Scan for the cell matching the given text and deliver its [x, y] coordinate at center. 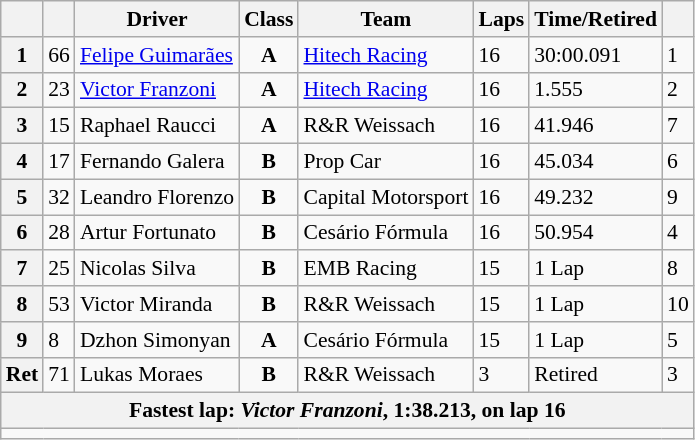
66 [59, 55]
Team [386, 19]
17 [59, 162]
Dzhon Simonyan [157, 340]
Victor Franzoni [157, 90]
Class [268, 19]
30:00.091 [596, 55]
EMB Racing [386, 269]
Lukas Moraes [157, 375]
49.232 [596, 197]
53 [59, 304]
Capital Motorsport [386, 197]
Artur Fortunato [157, 233]
71 [59, 375]
Raphael Raucci [157, 126]
10 [678, 304]
Prop Car [386, 162]
41.946 [596, 126]
23 [59, 90]
Felipe Guimarães [157, 55]
Laps [501, 19]
1.555 [596, 90]
Retired [596, 375]
Nicolas Silva [157, 269]
Ret [22, 375]
Fernando Galera [157, 162]
Victor Miranda [157, 304]
Fastest lap: Victor Franzoni, 1:38.213, on lap 16 [348, 411]
Time/Retired [596, 19]
32 [59, 197]
28 [59, 233]
Driver [157, 19]
45.034 [596, 162]
Leandro Florenzo [157, 197]
50.954 [596, 233]
25 [59, 269]
